Search for the cell housing the specified text and yield its [X, Y] center coordinate. 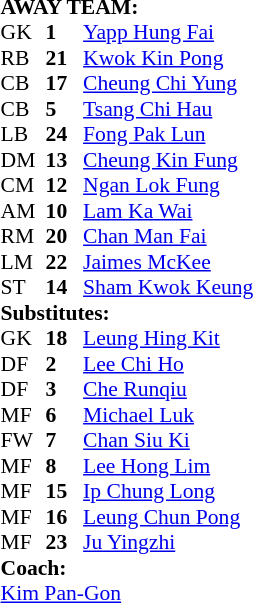
Ip Chung Long [168, 491]
Sham Kwok Keung [168, 287]
LB [24, 135]
Michael Luk [168, 415]
18 [65, 339]
AM [24, 211]
16 [65, 517]
12 [65, 185]
RM [24, 237]
2 [65, 364]
RB [24, 58]
13 [65, 160]
10 [65, 211]
20 [65, 237]
Lam Ka Wai [168, 211]
21 [65, 58]
Fong Pak Lun [168, 135]
3 [65, 389]
Kwok Kin Pong [168, 58]
Lee Chi Ho [168, 364]
DM [24, 160]
1 [65, 33]
22 [65, 262]
LM [24, 262]
Ngan Lok Fung [168, 185]
ST [24, 287]
8 [65, 466]
Jaimes McKee [168, 262]
Chan Siu Ki [168, 441]
Cheung Chi Yung [168, 83]
Lee Hong Lim [168, 466]
5 [65, 109]
Chan Man Fai [168, 237]
6 [65, 415]
Che Runqiu [168, 389]
14 [65, 287]
23 [65, 543]
FW [24, 441]
Yapp Hung Fai [168, 33]
15 [65, 491]
Cheung Kin Fung [168, 160]
Leung Hing Kit [168, 339]
Tsang Chi Hau [168, 109]
CM [24, 185]
7 [65, 441]
24 [65, 135]
17 [65, 83]
Leung Chun Pong [168, 517]
Ju Yingzhi [168, 543]
